Provide the (X, Y) coordinate of the cell's center where the given text is located.  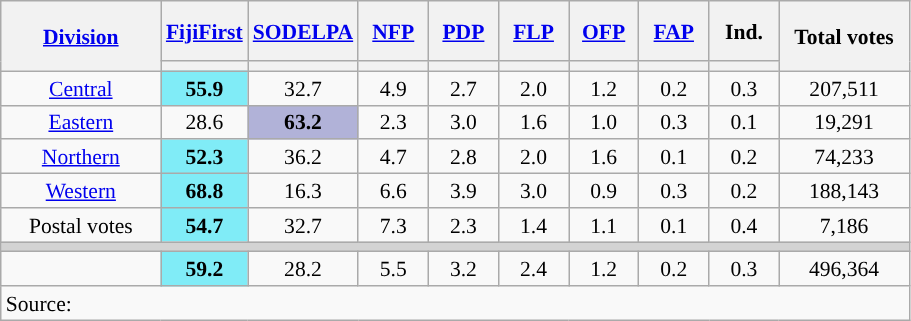
FAP (674, 31)
6.6 (393, 191)
7,186 (844, 225)
1.1 (604, 225)
1.4 (533, 225)
188,143 (844, 191)
Postal votes (81, 225)
3.9 (463, 191)
OFP (604, 31)
Ind. (744, 31)
FLP (533, 31)
55.9 (204, 88)
Eastern (81, 122)
PDP (463, 31)
2.4 (533, 269)
52.3 (204, 157)
207,511 (844, 88)
5.5 (393, 269)
Division (81, 36)
Total votes (844, 36)
28.6 (204, 122)
59.2 (204, 269)
36.2 (303, 157)
19,291 (844, 122)
2.8 (463, 157)
4.9 (393, 88)
28.2 (303, 269)
68.8 (204, 191)
3.2 (463, 269)
1.0 (604, 122)
Central (81, 88)
4.7 (393, 157)
NFP (393, 31)
0.9 (604, 191)
2.7 (463, 88)
Northern (81, 157)
74,233 (844, 157)
Western (81, 191)
0.4 (744, 225)
496,364 (844, 269)
54.7 (204, 225)
63.2 (303, 122)
Source: (455, 303)
SODELPA (303, 31)
7.3 (393, 225)
FijiFirst (204, 31)
16.3 (303, 191)
